Identify which cell holds the provided text, then report its (x, y) central coordinate. 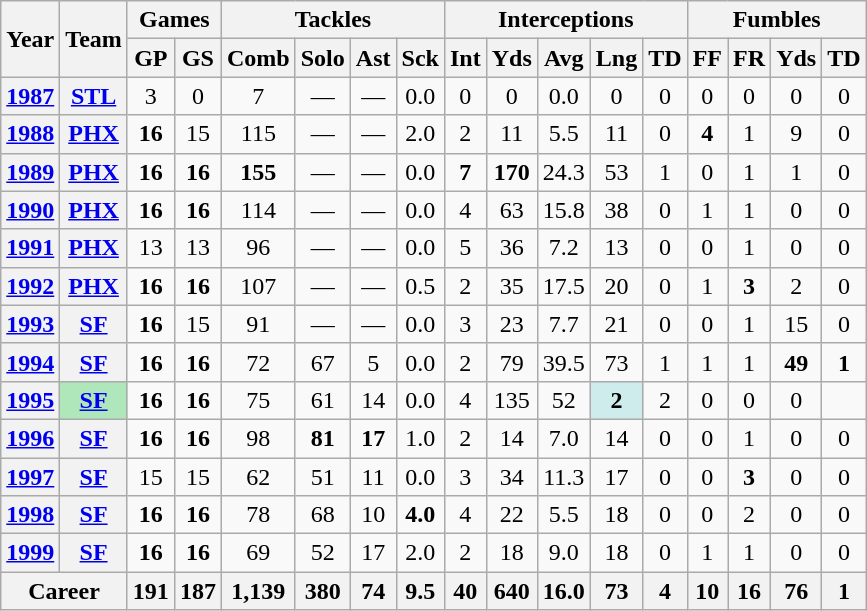
Team (94, 39)
Comb (258, 58)
74 (373, 591)
Fumbles (776, 20)
STL (94, 96)
1995 (30, 400)
91 (258, 324)
96 (258, 248)
98 (258, 438)
38 (616, 210)
1990 (30, 210)
61 (322, 400)
640 (512, 591)
Games (174, 20)
35 (512, 286)
115 (258, 134)
Career (64, 591)
69 (258, 553)
4.0 (420, 515)
21 (616, 324)
Lng (616, 58)
Year (30, 39)
1996 (30, 438)
FR (750, 58)
78 (258, 515)
1987 (30, 96)
7.7 (564, 324)
72 (258, 362)
1.0 (420, 438)
Int (465, 58)
155 (258, 172)
170 (512, 172)
1997 (30, 477)
Interceptions (566, 20)
24.3 (564, 172)
16.0 (564, 591)
51 (322, 477)
49 (796, 362)
380 (322, 591)
7.2 (564, 248)
Tackles (332, 20)
1989 (30, 172)
67 (322, 362)
Avg (564, 58)
191 (150, 591)
1992 (30, 286)
20 (616, 286)
187 (198, 591)
40 (465, 591)
81 (322, 438)
1994 (30, 362)
39.5 (564, 362)
7.0 (564, 438)
75 (258, 400)
68 (322, 515)
FF (707, 58)
9.5 (420, 591)
0.5 (420, 286)
76 (796, 591)
GP (150, 58)
1999 (30, 553)
15.8 (564, 210)
107 (258, 286)
23 (512, 324)
36 (512, 248)
114 (258, 210)
17.5 (564, 286)
22 (512, 515)
79 (512, 362)
1998 (30, 515)
53 (616, 172)
Solo (322, 58)
62 (258, 477)
1,139 (258, 591)
9.0 (564, 553)
34 (512, 477)
GS (198, 58)
1988 (30, 134)
9 (796, 134)
1993 (30, 324)
135 (512, 400)
1991 (30, 248)
11.3 (564, 477)
Ast (373, 58)
63 (512, 210)
Sck (420, 58)
